Search for the cell housing the specified text and yield its (x, y) center coordinate. 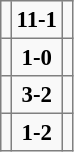
11-1 (36, 20)
1-0 (36, 57)
3-2 (36, 95)
1-2 (36, 132)
